Provide the [X, Y] coordinate of the cell's center where the given text is located.  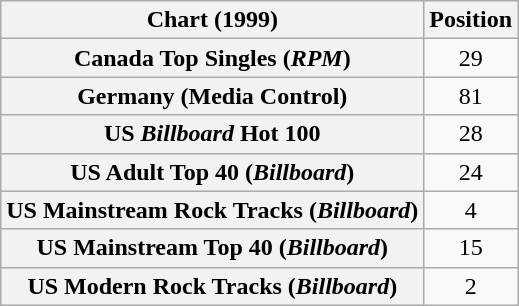
81 [471, 96]
Chart (1999) [212, 20]
4 [471, 210]
US Adult Top 40 (Billboard) [212, 172]
29 [471, 58]
15 [471, 248]
US Billboard Hot 100 [212, 134]
US Mainstream Rock Tracks (Billboard) [212, 210]
Position [471, 20]
28 [471, 134]
Canada Top Singles (RPM) [212, 58]
2 [471, 286]
Germany (Media Control) [212, 96]
US Modern Rock Tracks (Billboard) [212, 286]
US Mainstream Top 40 (Billboard) [212, 248]
24 [471, 172]
